Return [X, Y] of the center of cell containing provided text 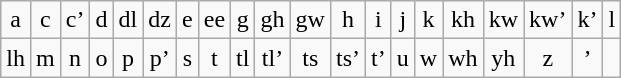
h [348, 20]
kw’ [548, 20]
j [402, 20]
i [379, 20]
u [402, 58]
p [128, 58]
ts [310, 58]
s [187, 58]
m [45, 58]
kw [503, 20]
o [102, 58]
n [75, 58]
yh [503, 58]
’ [588, 58]
k’ [588, 20]
c’ [75, 20]
ee [214, 20]
gw [310, 20]
t [214, 58]
tl [243, 58]
e [187, 20]
w [428, 58]
c [45, 20]
l [612, 20]
wh [463, 58]
tl’ [272, 58]
ts’ [348, 58]
z [548, 58]
dz [160, 20]
k [428, 20]
g [243, 20]
t’ [379, 58]
p’ [160, 58]
a [16, 20]
lh [16, 58]
d [102, 20]
kh [463, 20]
gh [272, 20]
dl [128, 20]
